Scan for the cell matching the given text and deliver its [X, Y] coordinate at center. 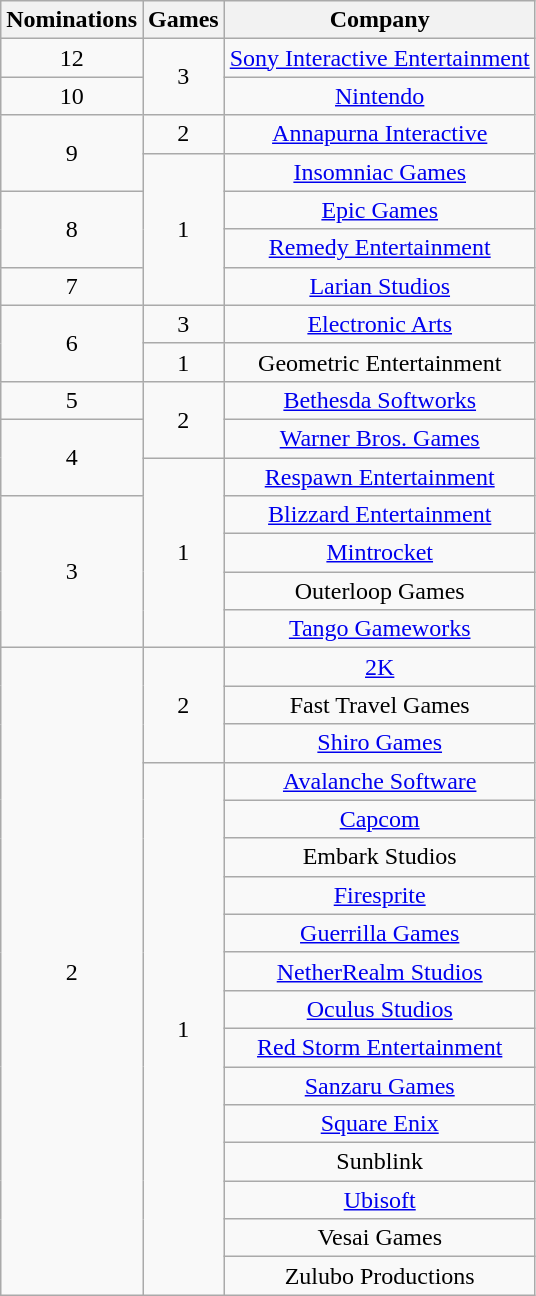
Sony Interactive Entertainment [380, 58]
Company [380, 20]
Mintrocket [380, 553]
Insomniac Games [380, 172]
Warner Bros. Games [380, 438]
2K [380, 667]
Shiro Games [380, 743]
Red Storm Entertainment [380, 1047]
Guerrilla Games [380, 933]
Tango Gameworks [380, 629]
Remedy Entertainment [380, 248]
Square Enix [380, 1124]
Bethesda Softworks [380, 400]
Nintendo [380, 96]
4 [72, 457]
Fast Travel Games [380, 705]
12 [72, 58]
Sunblink [380, 1162]
Avalanche Software [380, 781]
Electronic Arts [380, 324]
Annapurna Interactive [380, 134]
Capcom [380, 819]
Embark Studios [380, 857]
5 [72, 400]
Sanzaru Games [380, 1085]
Firesprite [380, 895]
Blizzard Entertainment [380, 515]
7 [72, 286]
NetherRealm Studios [380, 971]
Zulubo Productions [380, 1276]
6 [72, 343]
Vesai Games [380, 1238]
9 [72, 153]
8 [72, 229]
Respawn Entertainment [380, 477]
Larian Studios [380, 286]
Outerloop Games [380, 591]
10 [72, 96]
Nominations [72, 20]
Games [183, 20]
Geometric Entertainment [380, 362]
Oculus Studios [380, 1009]
Epic Games [380, 210]
Ubisoft [380, 1200]
